Output the (x, y) coordinate of the center of the cell containing the given text.  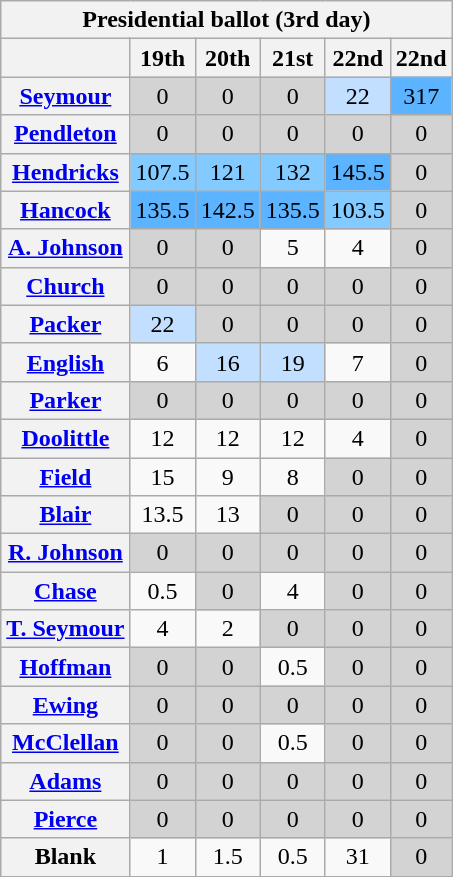
145.5 (358, 172)
6 (162, 362)
Packer (66, 324)
Presidential ballot (3rd day) (226, 20)
142.5 (228, 210)
English (66, 362)
Seymour (66, 96)
19 (292, 362)
Parker (66, 400)
5 (292, 248)
Adams (66, 781)
20th (228, 58)
Blair (66, 515)
Pendleton (66, 134)
Field (66, 477)
Hoffman (66, 667)
9 (228, 477)
Hendricks (66, 172)
Blank (66, 857)
1.5 (228, 857)
McClellan (66, 743)
21st (292, 58)
7 (358, 362)
107.5 (162, 172)
A. Johnson (66, 248)
T. Seymour (66, 629)
317 (421, 96)
Ewing (66, 705)
103.5 (358, 210)
Church (66, 286)
31 (358, 857)
121 (228, 172)
2 (228, 629)
Chase (66, 591)
13.5 (162, 515)
16 (228, 362)
Doolittle (66, 438)
Hancock (66, 210)
19th (162, 58)
13 (228, 515)
R. Johnson (66, 553)
1 (162, 857)
15 (162, 477)
8 (292, 477)
132 (292, 172)
Pierce (66, 819)
